Scan for the cell matching the given text and deliver its (x, y) coordinate at center. 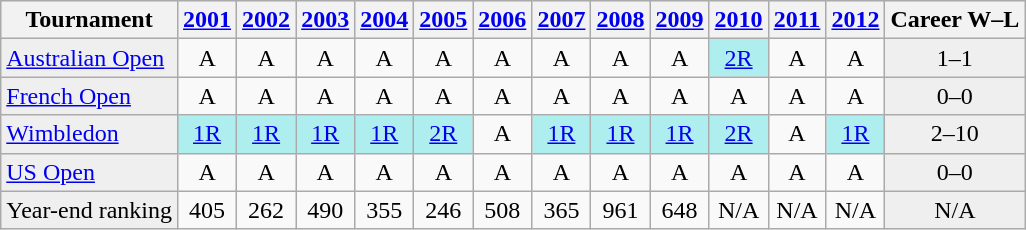
Tournament (90, 20)
355 (384, 210)
1–1 (955, 58)
French Open (90, 96)
961 (620, 210)
405 (208, 210)
2004 (384, 20)
246 (444, 210)
Wimbledon (90, 134)
2006 (502, 20)
2012 (856, 20)
490 (326, 210)
2008 (620, 20)
2011 (797, 20)
365 (562, 210)
2001 (208, 20)
US Open (90, 172)
Career W–L (955, 20)
2002 (266, 20)
2009 (680, 20)
648 (680, 210)
262 (266, 210)
2003 (326, 20)
2007 (562, 20)
508 (502, 210)
2–10 (955, 134)
2005 (444, 20)
Australian Open (90, 58)
2010 (738, 20)
Year-end ranking (90, 210)
